Capture the cell that displays the provided text and extract its (x, y) central coordinate. 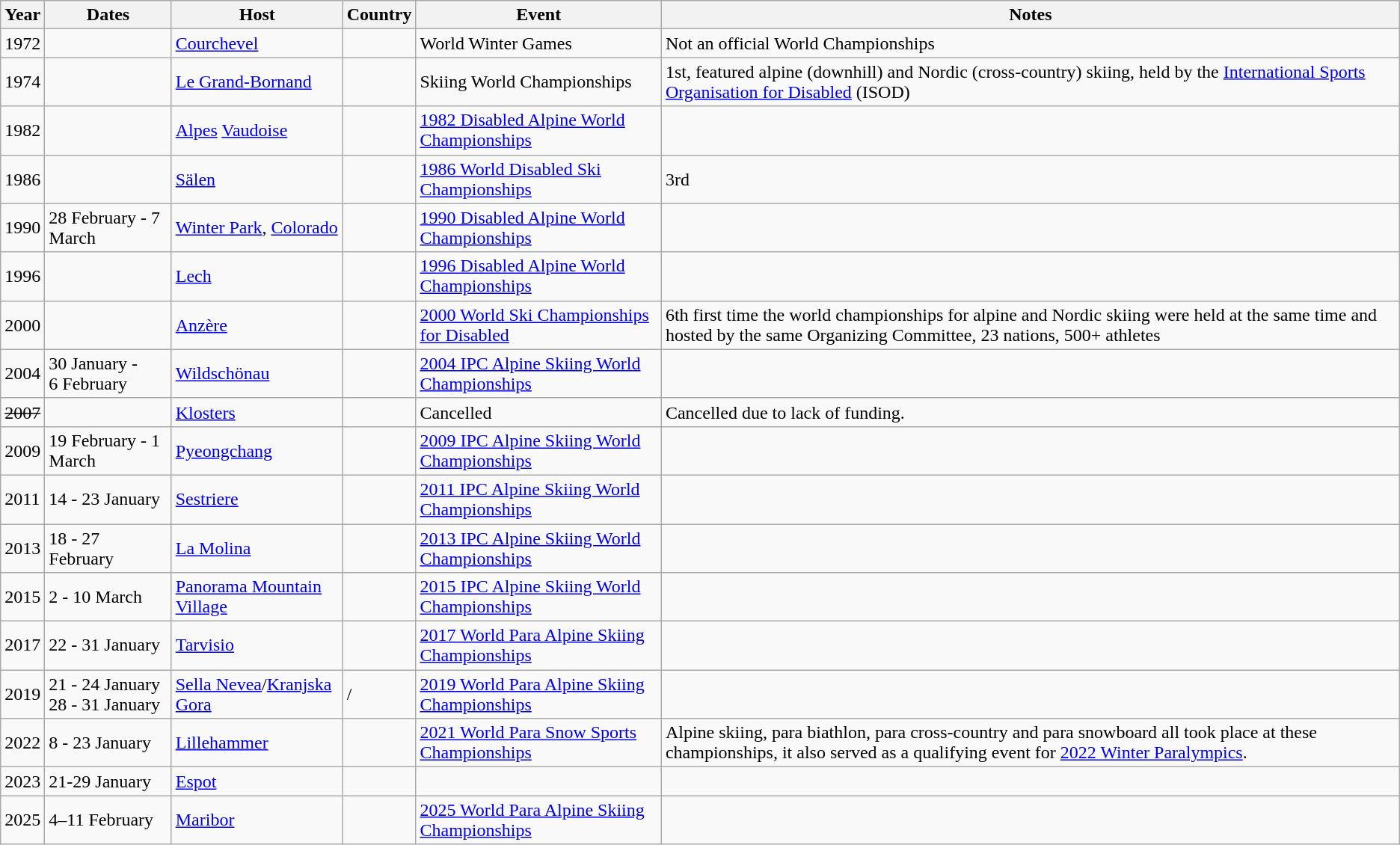
Sestriere (257, 500)
2004 IPC Alpine Skiing World Championships (538, 374)
2019 (22, 694)
1996 (22, 277)
1996 Disabled Alpine World Championships (538, 277)
World Winter Games (538, 43)
Tarvisio (257, 646)
2009 IPC Alpine Skiing World Championships (538, 450)
Event (538, 15)
2017 (22, 646)
1986 (22, 179)
8 - 23 January (108, 743)
30 January - 6 February (108, 374)
Country (379, 15)
1st, featured alpine (downhill) and Nordic (cross-country) skiing, held by the International Sports Organisation for Disabled (ISOD) (1031, 82)
2025 World Para Alpine Skiing Championships (538, 820)
Lech (257, 277)
La Molina (257, 547)
Panorama Mountain Village (257, 597)
Year (22, 15)
2015 IPC Alpine Skiing World Championships (538, 597)
14 - 23 January (108, 500)
2009 (22, 450)
/ (379, 694)
28 February - 7 March (108, 227)
Maribor (257, 820)
Skiing World Championships (538, 82)
1982 Disabled Alpine World Championships (538, 130)
Dates (108, 15)
1986 World Disabled Ski Championships (538, 179)
Anzère (257, 325)
2021 World Para Snow Sports Championships (538, 743)
Le Grand-Bornand (257, 82)
3rd (1031, 179)
2013 (22, 547)
2013 IPC Alpine Skiing World Championships (538, 547)
2000 (22, 325)
Notes (1031, 15)
1974 (22, 82)
2025 (22, 820)
2022 (22, 743)
Winter Park, Colorado (257, 227)
Cancelled (538, 412)
Sälen (257, 179)
Sella Nevea/Kranjska Gora (257, 694)
1990 (22, 227)
2 - 10 March (108, 597)
2004 (22, 374)
4–11 February (108, 820)
2019 World Para Alpine Skiing Championships (538, 694)
Host (257, 15)
2000 World Ski Championships for Disabled (538, 325)
2011 (22, 500)
Lillehammer (257, 743)
Courchevel (257, 43)
2017 World Para Alpine Skiing Championships (538, 646)
21-29 January (108, 781)
Not an official World Championships (1031, 43)
Wildschönau (257, 374)
1982 (22, 130)
22 - 31 January (108, 646)
Cancelled due to lack of funding. (1031, 412)
Espot (257, 781)
Pyeongchang (257, 450)
1990 Disabled Alpine World Championships (538, 227)
Alpes Vaudoise (257, 130)
Klosters (257, 412)
2011 IPC Alpine Skiing World Championships (538, 500)
1972 (22, 43)
2023 (22, 781)
2007 (22, 412)
21 - 24 January 28 - 31 January (108, 694)
19 February - 1 March (108, 450)
2015 (22, 597)
18 - 27 February (108, 547)
